Output the (x, y) coordinate of the center of the cell containing the given text.  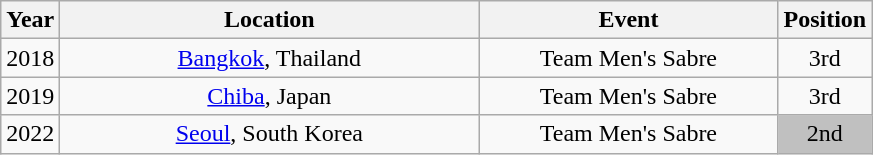
Position (825, 20)
Chiba, Japan (270, 96)
Location (270, 20)
2019 (30, 96)
2022 (30, 134)
2018 (30, 58)
Event (628, 20)
Seoul, South Korea (270, 134)
Year (30, 20)
Bangkok, Thailand (270, 58)
2nd (825, 134)
